From the cell containing the given text, extract its center point as (x, y) coordinate. 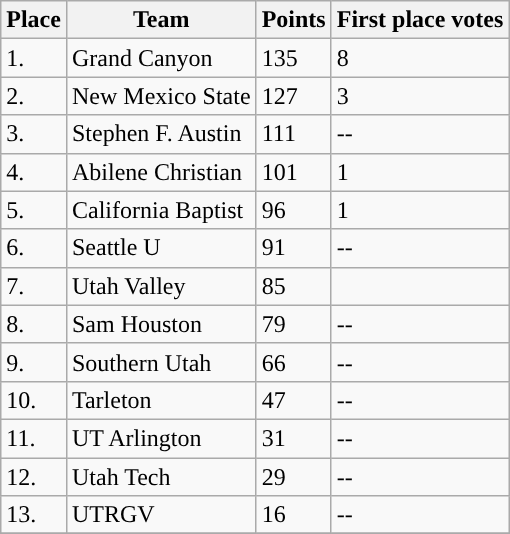
8. (34, 324)
4. (34, 172)
13. (34, 515)
127 (294, 96)
111 (294, 134)
Team (161, 20)
101 (294, 172)
16 (294, 515)
91 (294, 248)
8 (420, 58)
1. (34, 58)
3. (34, 134)
135 (294, 58)
10. (34, 400)
7. (34, 286)
Southern Utah (161, 362)
California Baptist (161, 210)
Utah Valley (161, 286)
29 (294, 477)
6. (34, 248)
47 (294, 400)
Stephen F. Austin (161, 134)
Grand Canyon (161, 58)
Utah Tech (161, 477)
9. (34, 362)
2. (34, 96)
Points (294, 20)
New Mexico State (161, 96)
Place (34, 20)
12. (34, 477)
UTRGV (161, 515)
96 (294, 210)
First place votes (420, 20)
Seattle U (161, 248)
5. (34, 210)
Sam Houston (161, 324)
UT Arlington (161, 438)
79 (294, 324)
31 (294, 438)
66 (294, 362)
11. (34, 438)
Tarleton (161, 400)
85 (294, 286)
3 (420, 96)
Abilene Christian (161, 172)
